Return the [X, Y] coordinate for the center point of the cell that contains the specified text.  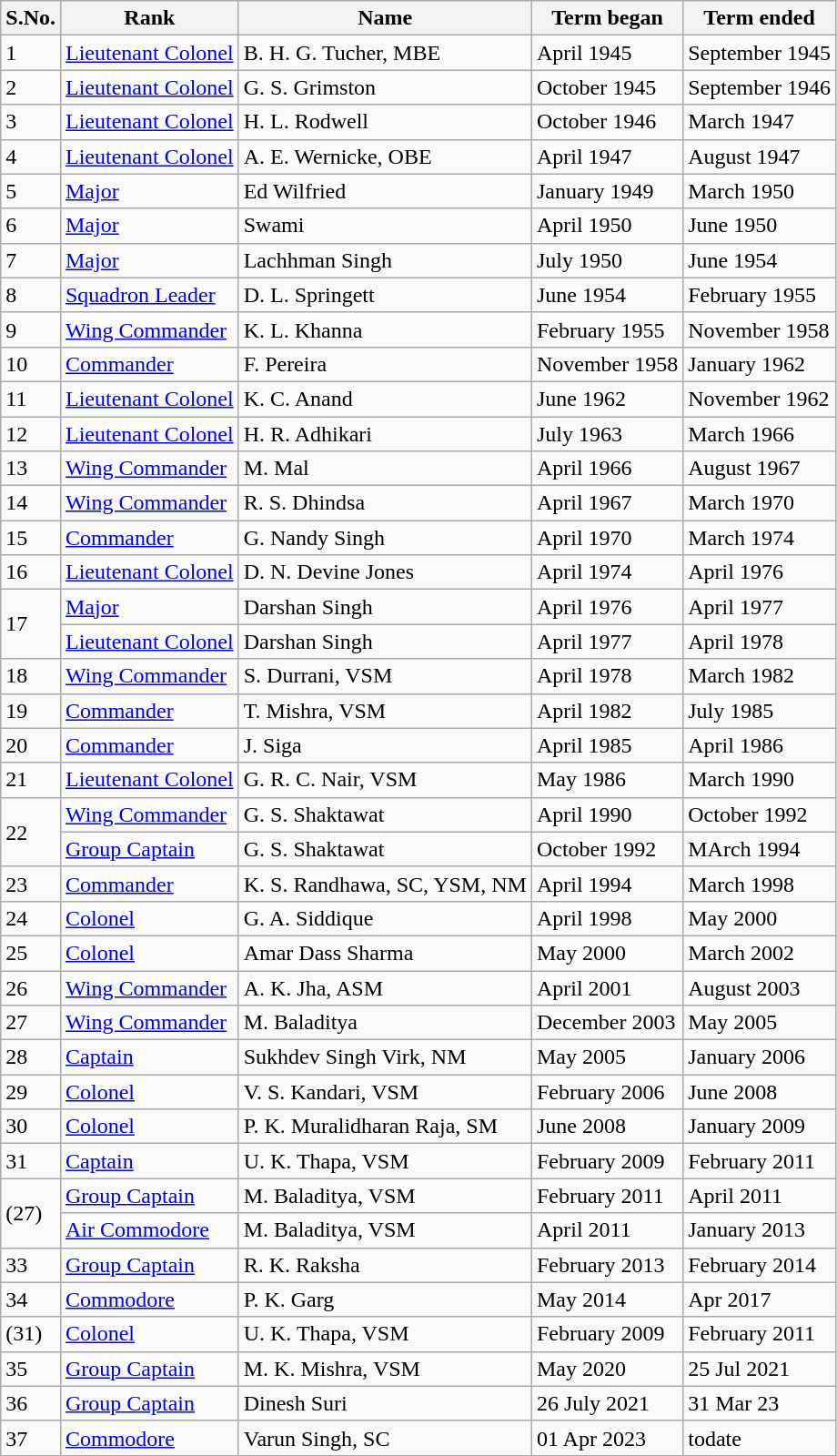
Term ended [760, 18]
29 [31, 1092]
January 2006 [760, 1057]
10 [31, 364]
6 [31, 226]
01 Apr 2023 [607, 1438]
20 [31, 745]
33 [31, 1265]
P. K. Garg [385, 1299]
November 1962 [760, 399]
A. E. Wernicke, OBE [385, 157]
12 [31, 434]
April 1986 [760, 745]
April 2001 [607, 987]
December 2003 [607, 1023]
September 1945 [760, 53]
4 [31, 157]
27 [31, 1023]
18 [31, 676]
MArch 1994 [760, 849]
Term began [607, 18]
August 1947 [760, 157]
Swami [385, 226]
S.No. [31, 18]
13 [31, 469]
R. K. Raksha [385, 1265]
G. A. Siddique [385, 918]
January 1949 [607, 191]
21 [31, 780]
April 1966 [607, 469]
April 1950 [607, 226]
G. R. C. Nair, VSM [385, 780]
G. Nandy Singh [385, 538]
June 1950 [760, 226]
March 1998 [760, 884]
todate [760, 1438]
5 [31, 191]
37 [31, 1438]
Varun Singh, SC [385, 1438]
April 1994 [607, 884]
17 [31, 624]
April 1945 [607, 53]
B. H. G. Tucher, MBE [385, 53]
22 [31, 832]
March 1974 [760, 538]
J. Siga [385, 745]
March 2002 [760, 953]
T. Mishra, VSM [385, 711]
Lachhman Singh [385, 260]
March 1982 [760, 676]
G. S. Grimston [385, 87]
February 2006 [607, 1092]
June 1962 [607, 399]
H. L. Rodwell [385, 122]
July 1950 [607, 260]
Rank [149, 18]
April 1947 [607, 157]
P. K. Muralidharan Raja, SM [385, 1127]
16 [31, 572]
15 [31, 538]
September 1946 [760, 87]
August 2003 [760, 987]
Air Commodore [149, 1230]
R. S. Dhindsa [385, 503]
34 [31, 1299]
31 [31, 1161]
October 1946 [607, 122]
October 1945 [607, 87]
May 1986 [607, 780]
April 1990 [607, 814]
26 July 2021 [607, 1403]
19 [31, 711]
February 2013 [607, 1265]
April 1985 [607, 745]
14 [31, 503]
February 2014 [760, 1265]
Dinesh Suri [385, 1403]
M. K. Mishra, VSM [385, 1369]
March 1950 [760, 191]
January 2009 [760, 1127]
9 [31, 329]
25 Jul 2021 [760, 1369]
January 1962 [760, 364]
April 1970 [607, 538]
Sukhdev Singh Virk, NM [385, 1057]
23 [31, 884]
V. S. Kandari, VSM [385, 1092]
2 [31, 87]
March 1947 [760, 122]
D. L. Springett [385, 295]
K. C. Anand [385, 399]
25 [31, 953]
8 [31, 295]
April 1982 [607, 711]
H. R. Adhikari [385, 434]
July 1985 [760, 711]
35 [31, 1369]
31 Mar 23 [760, 1403]
July 1963 [607, 434]
36 [31, 1403]
30 [31, 1127]
Amar Dass Sharma [385, 953]
M. Mal [385, 469]
A. K. Jha, ASM [385, 987]
(31) [31, 1334]
August 1967 [760, 469]
24 [31, 918]
F. Pereira [385, 364]
K. L. Khanna [385, 329]
M. Baladitya [385, 1023]
March 1990 [760, 780]
26 [31, 987]
March 1966 [760, 434]
(27) [31, 1213]
May 2020 [607, 1369]
S. Durrani, VSM [385, 676]
April 1998 [607, 918]
Ed Wilfried [385, 191]
May 2014 [607, 1299]
28 [31, 1057]
Apr 2017 [760, 1299]
March 1970 [760, 503]
3 [31, 122]
Name [385, 18]
7 [31, 260]
K. S. Randhawa, SC, YSM, NM [385, 884]
January 2013 [760, 1230]
April 1974 [607, 572]
Squadron Leader [149, 295]
11 [31, 399]
April 1967 [607, 503]
D. N. Devine Jones [385, 572]
1 [31, 53]
